For the text-containing cell, return its midpoint in (x, y) coordinate format. 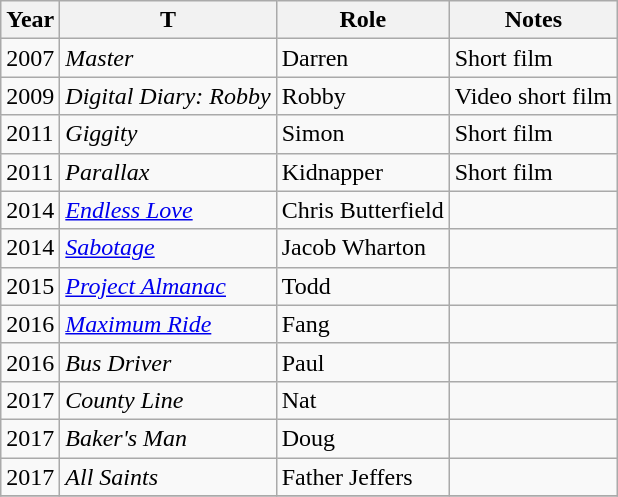
Todd (362, 286)
Sabotage (168, 248)
Darren (362, 58)
County Line (168, 400)
Role (362, 20)
Bus Driver (168, 362)
Maximum Ride (168, 324)
Chris Butterfield (362, 210)
Paul (362, 362)
2009 (30, 96)
Father Jeffers (362, 477)
Nat (362, 400)
Digital Diary: Robby (168, 96)
All Saints (168, 477)
T (168, 20)
Kidnapper (362, 172)
Parallax (168, 172)
Baker's Man (168, 438)
2007 (30, 58)
Jacob Wharton (362, 248)
Project Almanac (168, 286)
Video short film (533, 96)
Endless Love (168, 210)
Doug (362, 438)
Year (30, 20)
Fang (362, 324)
2015 (30, 286)
Notes (533, 20)
Master (168, 58)
Simon (362, 134)
Giggity (168, 134)
Robby (362, 96)
